Provide the [X, Y] coordinate of the cell's center where the given text is located.  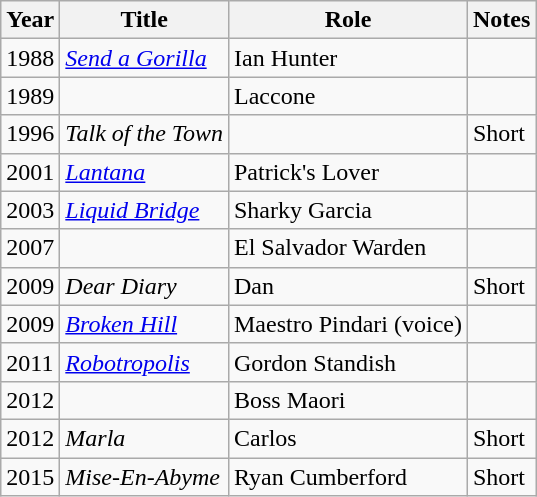
Carlos [348, 438]
Ian Hunter [348, 58]
1996 [30, 134]
Broken Hill [144, 324]
Year [30, 20]
Send a Gorilla [144, 58]
Liquid Bridge [144, 210]
Role [348, 20]
Mise-En-Abyme [144, 477]
Maestro Pindari (voice) [348, 324]
2007 [30, 248]
1989 [30, 96]
Ryan Cumberford [348, 477]
2003 [30, 210]
Talk of the Town [144, 134]
Lantana [144, 172]
Laccone [348, 96]
Robotropolis [144, 362]
Notes [501, 20]
2015 [30, 477]
Dear Diary [144, 286]
2011 [30, 362]
Sharky Garcia [348, 210]
Gordon Standish [348, 362]
Boss Maori [348, 400]
Patrick's Lover [348, 172]
Dan [348, 286]
1988 [30, 58]
Title [144, 20]
2001 [30, 172]
Marla [144, 438]
El Salvador Warden [348, 248]
